Return [X, Y] of the center of cell containing provided text 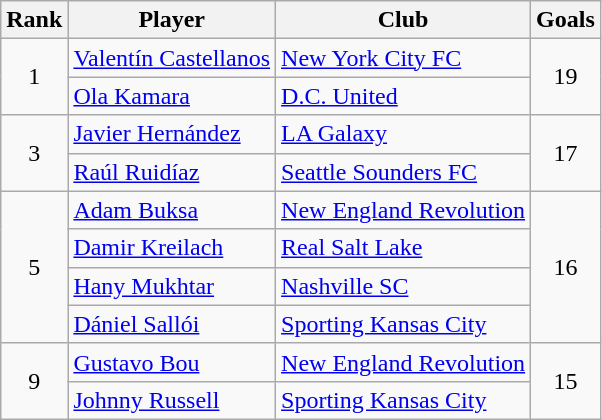
16 [566, 267]
17 [566, 153]
9 [34, 381]
Javier Hernández [172, 134]
LA Galaxy [404, 134]
Dániel Sallói [172, 324]
19 [566, 77]
1 [34, 77]
Goals [566, 20]
Johnny Russell [172, 400]
Raúl Ruidíaz [172, 172]
Adam Buksa [172, 210]
Rank [34, 20]
Seattle Sounders FC [404, 172]
3 [34, 153]
Ola Kamara [172, 96]
Nashville SC [404, 286]
Damir Kreilach [172, 248]
15 [566, 381]
Real Salt Lake [404, 248]
Player [172, 20]
5 [34, 267]
Hany Mukhtar [172, 286]
Gustavo Bou [172, 362]
Club [404, 20]
D.C. United [404, 96]
Valentín Castellanos [172, 58]
New York City FC [404, 58]
